Return the [X, Y] coordinate for the center point of the cell that contains the specified text.  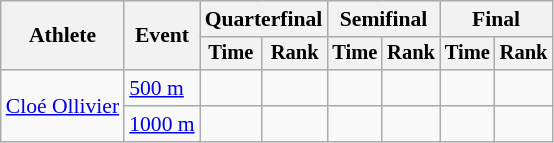
Cloé Ollivier [62, 106]
Athlete [62, 36]
Final [496, 19]
Semifinal [383, 19]
Event [162, 36]
500 m [162, 88]
1000 m [162, 124]
Quarterfinal [264, 19]
